Pinpoint the cell where the given text exists, returning its [x, y] midpoint coordinate. 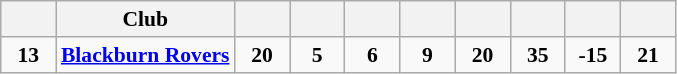
21 [648, 55]
-15 [592, 55]
Club [146, 19]
Blackburn Rovers [146, 55]
6 [372, 55]
35 [538, 55]
5 [318, 55]
13 [28, 55]
9 [428, 55]
